Detect which cell encompasses the target text, then output its [x, y] center coordinate. 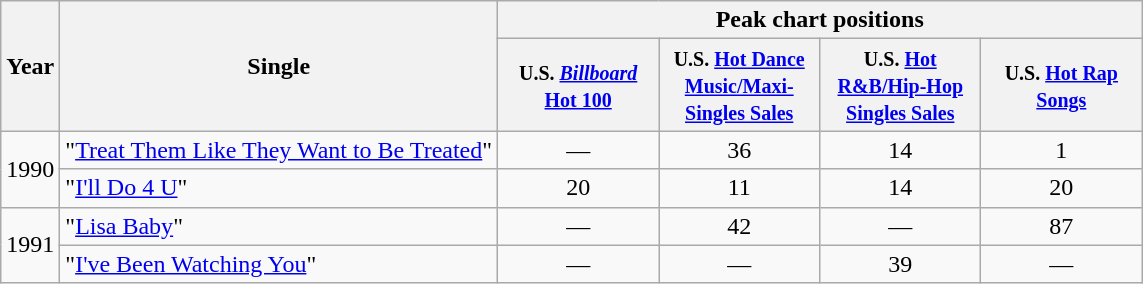
36 [740, 150]
Year [30, 66]
"I've Been Watching You" [279, 264]
42 [740, 226]
11 [740, 188]
U.S. Hot R&B/Hip-Hop Singles Sales [900, 85]
1990 [30, 169]
1 [1062, 150]
Peak chart positions [820, 20]
1991 [30, 245]
U.S. Billboard Hot 100 [578, 85]
"Treat Them Like They Want to Be Treated" [279, 150]
U.S. Hot Dance Music/Maxi-Singles Sales [740, 85]
"Lisa Baby" [279, 226]
"I'll Do 4 U" [279, 188]
39 [900, 264]
Single [279, 66]
87 [1062, 226]
U.S. Hot Rap Songs [1062, 85]
